Detect which cell encompasses the target text, then output its (x, y) center coordinate. 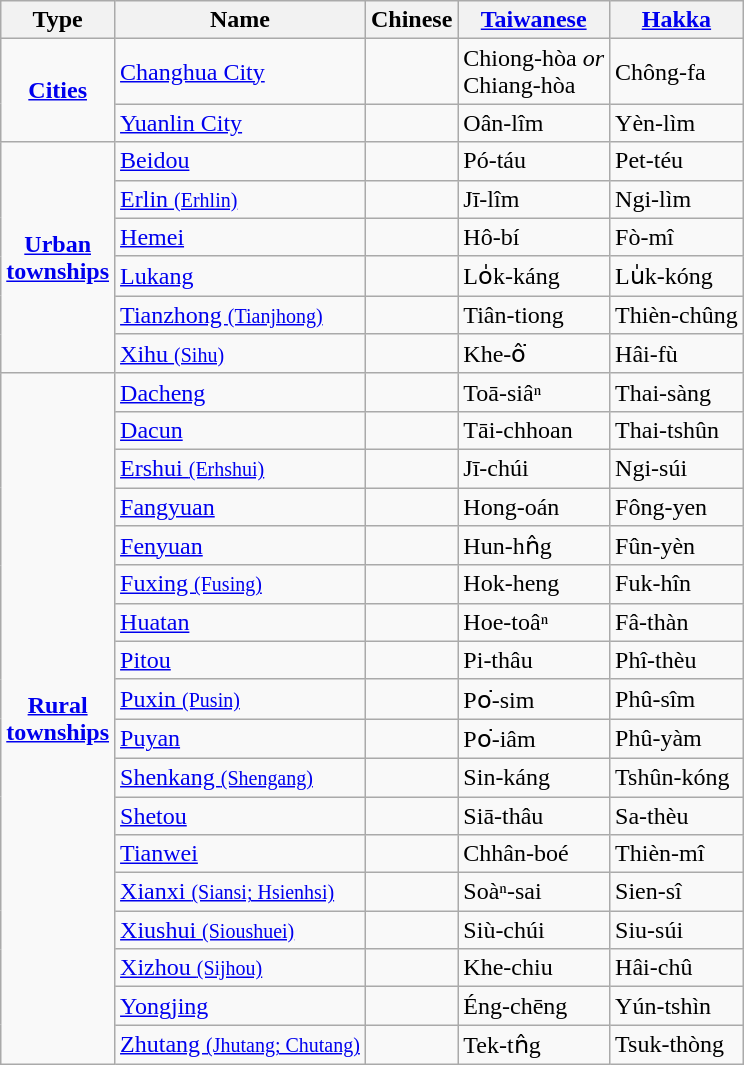
Éng-chēng (534, 1006)
Tek-tn̂g (534, 1045)
Huatan (240, 622)
Tsuk-thòng (677, 1045)
Po͘-iâm (534, 739)
Siù-chúi (534, 930)
Ngi-lìm (677, 199)
Toā-siâⁿ (534, 392)
Fûn-yèn (677, 546)
Puyan (240, 739)
Urbantownships (58, 258)
Thai-tshûn (677, 430)
Yongjing (240, 1006)
Oân-lîm (534, 123)
Pet-téu (677, 161)
Shetou (240, 815)
Lukang (240, 276)
Hâi-fù (677, 354)
Ruraltownships (58, 718)
Zhutang (Jhutang; Chutang) (240, 1045)
Sa-thèu (677, 815)
Beidou (240, 161)
Taiwanese (534, 20)
Fuxing (Fusing) (240, 584)
Cities (58, 90)
Fâ-thàn (677, 622)
Hâi-chû (677, 968)
Xihu (Sihu) (240, 354)
Khe-chiu (534, 968)
Shenkang (Shengang) (240, 777)
Chhân-boé (534, 854)
Fông-yen (677, 507)
Lo̍k-káng (534, 276)
Pitou (240, 660)
Chiong-hòa orChiang-hòa (534, 72)
Xianxi (Siansi; Hsienhsi) (240, 892)
Po͘-sim (534, 699)
Tianwei (240, 854)
Khe-ô͘ (534, 354)
Phû-yàm (677, 739)
Chinese (411, 20)
Pó-táu (534, 161)
Dacheng (240, 392)
Xizhou (Sijhou) (240, 968)
Fò-mî (677, 237)
Hakka (677, 20)
Fangyuan (240, 507)
Sin-káng (534, 777)
Dacun (240, 430)
Lu̍k-kóng (677, 276)
Soàⁿ-sai (534, 892)
Name (240, 20)
Hun-hn̂g (534, 546)
Hong-oán (534, 507)
Chông-fa (677, 72)
Hok-heng (534, 584)
Tianzhong (Tianjhong) (240, 315)
Hô-bí (534, 237)
Tshûn-kóng (677, 777)
Hemei (240, 237)
Xiushui (Sioushuei) (240, 930)
Fenyuan (240, 546)
Sien-sî (677, 892)
Type (58, 20)
Yèn-lìm (677, 123)
Thièn-chûng (677, 315)
Puxin (Pusin) (240, 699)
Yuanlin City (240, 123)
Hoe-toâⁿ (534, 622)
Erlin (Erhlin) (240, 199)
Phû-sîm (677, 699)
Tiân-tiong (534, 315)
Thièn-mî (677, 854)
Changhua City (240, 72)
Yún-tshìn (677, 1006)
Siā-thâu (534, 815)
Ngi-súi (677, 468)
Tāi-chhoan (534, 430)
Jī-lîm (534, 199)
Fuk-hîn (677, 584)
Phî-thèu (677, 660)
Pi-thâu (534, 660)
Thai-sàng (677, 392)
Jī-chúi (534, 468)
Ershui (Erhshui) (240, 468)
Siu-súi (677, 930)
